Return [X, Y] of the center of cell containing provided text 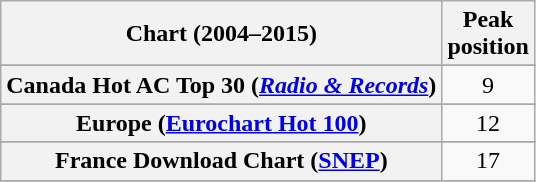
Europe (Eurochart Hot 100) [222, 123]
17 [488, 161]
Peakposition [488, 34]
Chart (2004–2015) [222, 34]
9 [488, 85]
France Download Chart (SNEP) [222, 161]
12 [488, 123]
Canada Hot AC Top 30 (Radio & Records) [222, 85]
